For the text-containing cell, return its midpoint in [x, y] coordinate format. 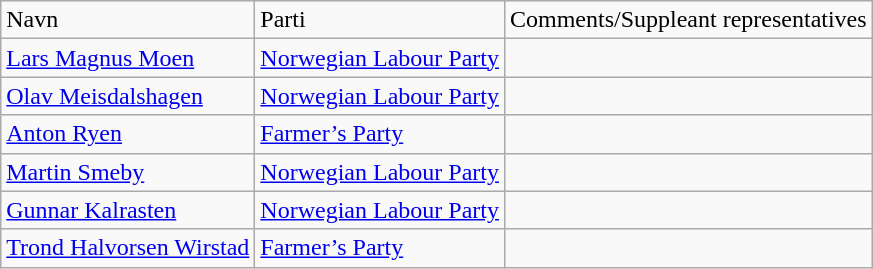
Anton Ryen [128, 134]
Parti [380, 20]
Martin Smeby [128, 172]
Trond Halvorsen Wirstad [128, 248]
Navn [128, 20]
Lars Magnus Moen [128, 58]
Gunnar Kalrasten [128, 210]
Olav Meisdalshagen [128, 96]
Comments/Suppleant representatives [688, 20]
